Provide the [x, y] coordinate of the cell's center where the given text is located.  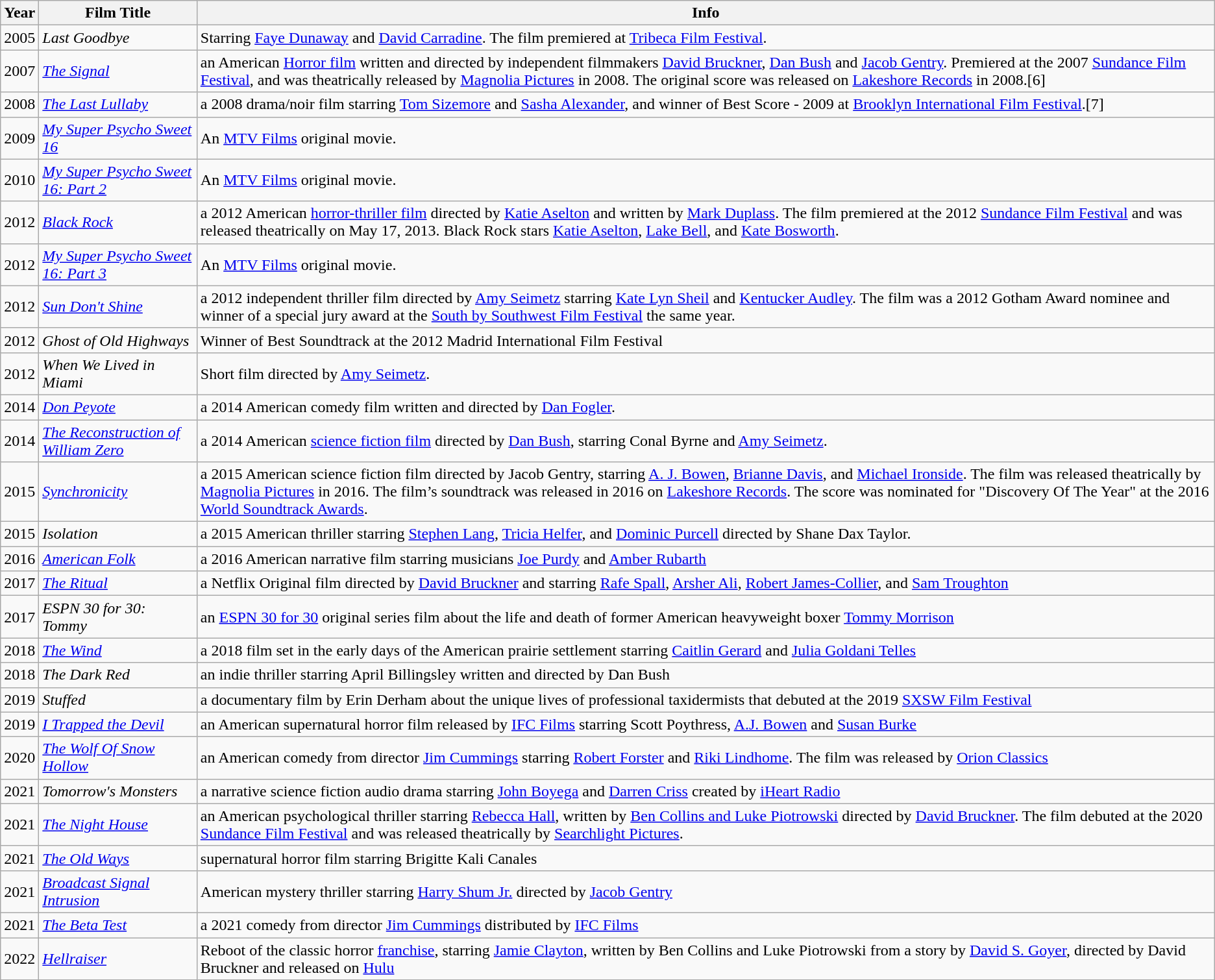
Tomorrow's Monsters [118, 791]
The Beta Test [118, 925]
an indie thriller starring April Billingsley written and directed by Dan Bush [706, 675]
a 2021 comedy from director Jim Cummings distributed by IFC Films [706, 925]
The Wind [118, 650]
an American comedy from director Jim Cummings starring Robert Forster and Riki Lindhome. The film was released by Orion Classics [706, 758]
a narrative science fiction audio drama starring John Boyega and Darren Criss created by iHeart Radio [706, 791]
Last Goodbye [118, 38]
2020 [19, 758]
Film Title [118, 13]
My Super Psycho Sweet 16: Part 3 [118, 265]
2016 [19, 559]
Ghost of Old Highways [118, 340]
Starring Faye Dunaway and David Carradine. The film premiered at Tribeca Film Festival. [706, 38]
Info [706, 13]
American Folk [118, 559]
I Trapped the Devil [118, 724]
Winner of Best Soundtrack at the 2012 Madrid International Film Festival [706, 340]
The Old Ways [118, 858]
Don Peyote [118, 407]
supernatural horror film starring Brigitte Kali Canales [706, 858]
2005 [19, 38]
a 2014 American comedy film written and directed by Dan Fogler. [706, 407]
ESPN 30 for 30: Tommy [118, 617]
a Netflix Original film directed by David Bruckner and starring Rafe Spall, Arsher Ali, Robert James-Collier, and Sam Troughton [706, 583]
When We Lived in Miami [118, 374]
Stuffed [118, 700]
Year [19, 13]
The Wolf Of Snow Hollow [118, 758]
an American supernatural horror film released by IFC Films starring Scott Poythress, A.J. Bowen and Susan Burke [706, 724]
2010 [19, 180]
an ESPN 30 for 30 original series film about the life and death of former American heavyweight boxer Tommy Morrison [706, 617]
a 2015 American thriller starring Stephen Lang, Tricia Helfer, and Dominic Purcell directed by Shane Dax Taylor. [706, 534]
Isolation [118, 534]
Short film directed by Amy Seimetz. [706, 374]
Black Rock [118, 222]
American mystery thriller starring Harry Shum Jr. directed by Jacob Gentry [706, 892]
a 2018 film set in the early days of the American prairie settlement starring Caitlin Gerard and Julia Goldani Telles [706, 650]
a 2014 American science fiction film directed by Dan Bush, starring Conal Byrne and Amy Seimetz. [706, 440]
My Super Psycho Sweet 16 [118, 138]
The Night House [118, 824]
Hellraiser [118, 958]
2009 [19, 138]
The Ritual [118, 583]
Broadcast Signal Intrusion [118, 892]
The Signal [118, 71]
The Reconstruction of William Zero [118, 440]
2022 [19, 958]
a 2016 American narrative film starring musicians Joe Purdy and Amber Rubarth [706, 559]
My Super Psycho Sweet 16: Part 2 [118, 180]
The Dark Red [118, 675]
a documentary film by Erin Derham about the unique lives of professional taxidermists that debuted at the 2019 SXSW Film Festival [706, 700]
Synchronicity [118, 492]
2008 [19, 104]
The Last Lullaby [118, 104]
Sun Don't Shine [118, 306]
2007 [19, 71]
a 2008 drama/noir film starring Tom Sizemore and Sasha Alexander, and winner of Best Score - 2009 at Brooklyn International Film Festival.[7] [706, 104]
